Output the [X, Y] coordinate of the center of the cell containing the given text.  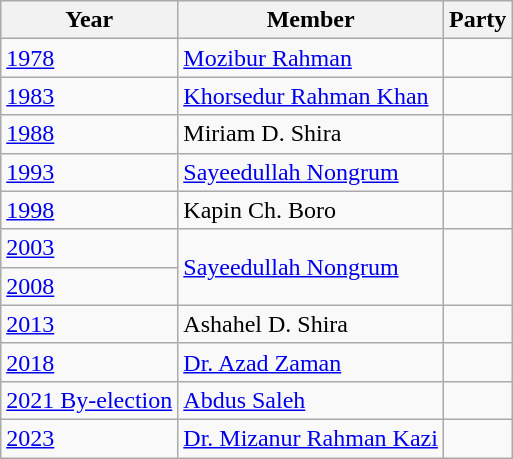
Khorsedur Rahman Khan [311, 96]
Dr. Mizanur Rahman Kazi [311, 438]
1978 [90, 58]
1983 [90, 96]
Abdus Saleh [311, 400]
Mozibur Rahman [311, 58]
Kapin Ch. Boro [311, 210]
2008 [90, 286]
1998 [90, 210]
1988 [90, 134]
2021 By-election [90, 400]
1993 [90, 172]
Year [90, 20]
Miriam D. Shira [311, 134]
Member [311, 20]
Party [477, 20]
Ashahel D. Shira [311, 324]
2018 [90, 362]
Dr. Azad Zaman [311, 362]
2003 [90, 248]
2013 [90, 324]
2023 [90, 438]
